Output the (X, Y) coordinate of the center of the cell containing the given text.  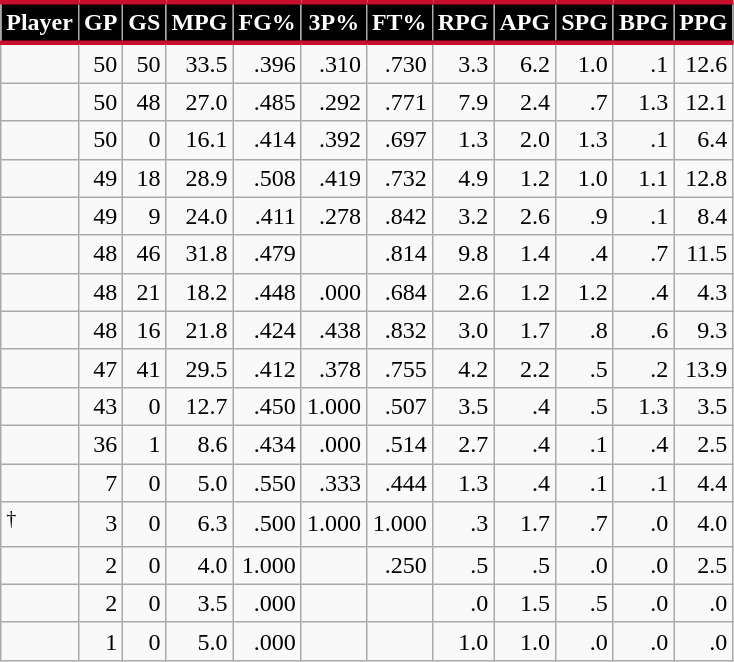
13.9 (704, 368)
.292 (334, 102)
Player (40, 22)
.842 (399, 216)
.278 (334, 216)
.479 (267, 254)
.814 (399, 254)
.684 (399, 292)
.396 (267, 63)
RPG (463, 22)
FG% (267, 22)
.448 (267, 292)
FT% (399, 22)
.6 (643, 330)
.250 (399, 565)
4.2 (463, 368)
24.0 (200, 216)
8.6 (200, 444)
12.1 (704, 102)
.500 (267, 524)
SPG (585, 22)
4.9 (463, 178)
.444 (399, 483)
.771 (399, 102)
.832 (399, 330)
.730 (399, 63)
.419 (334, 178)
6.4 (704, 140)
18.2 (200, 292)
APG (525, 22)
.732 (399, 178)
† (40, 524)
.412 (267, 368)
1.5 (525, 603)
MPG (200, 22)
2.0 (525, 140)
.378 (334, 368)
2.4 (525, 102)
7.9 (463, 102)
.507 (399, 406)
.755 (399, 368)
3.0 (463, 330)
27.0 (200, 102)
11.5 (704, 254)
21.8 (200, 330)
.697 (399, 140)
47 (100, 368)
12.6 (704, 63)
33.5 (200, 63)
GP (100, 22)
3 (100, 524)
.434 (267, 444)
.438 (334, 330)
12.8 (704, 178)
.310 (334, 63)
9 (144, 216)
.424 (267, 330)
.508 (267, 178)
.485 (267, 102)
28.9 (200, 178)
7 (100, 483)
3.2 (463, 216)
.411 (267, 216)
.333 (334, 483)
2.7 (463, 444)
18 (144, 178)
46 (144, 254)
3P% (334, 22)
9.8 (463, 254)
21 (144, 292)
1.4 (525, 254)
GS (144, 22)
6.2 (525, 63)
.392 (334, 140)
.414 (267, 140)
29.5 (200, 368)
.8 (585, 330)
.514 (399, 444)
36 (100, 444)
PPG (704, 22)
2.2 (525, 368)
9.3 (704, 330)
43 (100, 406)
.450 (267, 406)
12.7 (200, 406)
4.4 (704, 483)
4.3 (704, 292)
1.1 (643, 178)
8.4 (704, 216)
41 (144, 368)
6.3 (200, 524)
.9 (585, 216)
3.3 (463, 63)
.3 (463, 524)
BPG (643, 22)
.2 (643, 368)
16 (144, 330)
16.1 (200, 140)
31.8 (200, 254)
.550 (267, 483)
